Return [x, y] of the center of cell containing provided text 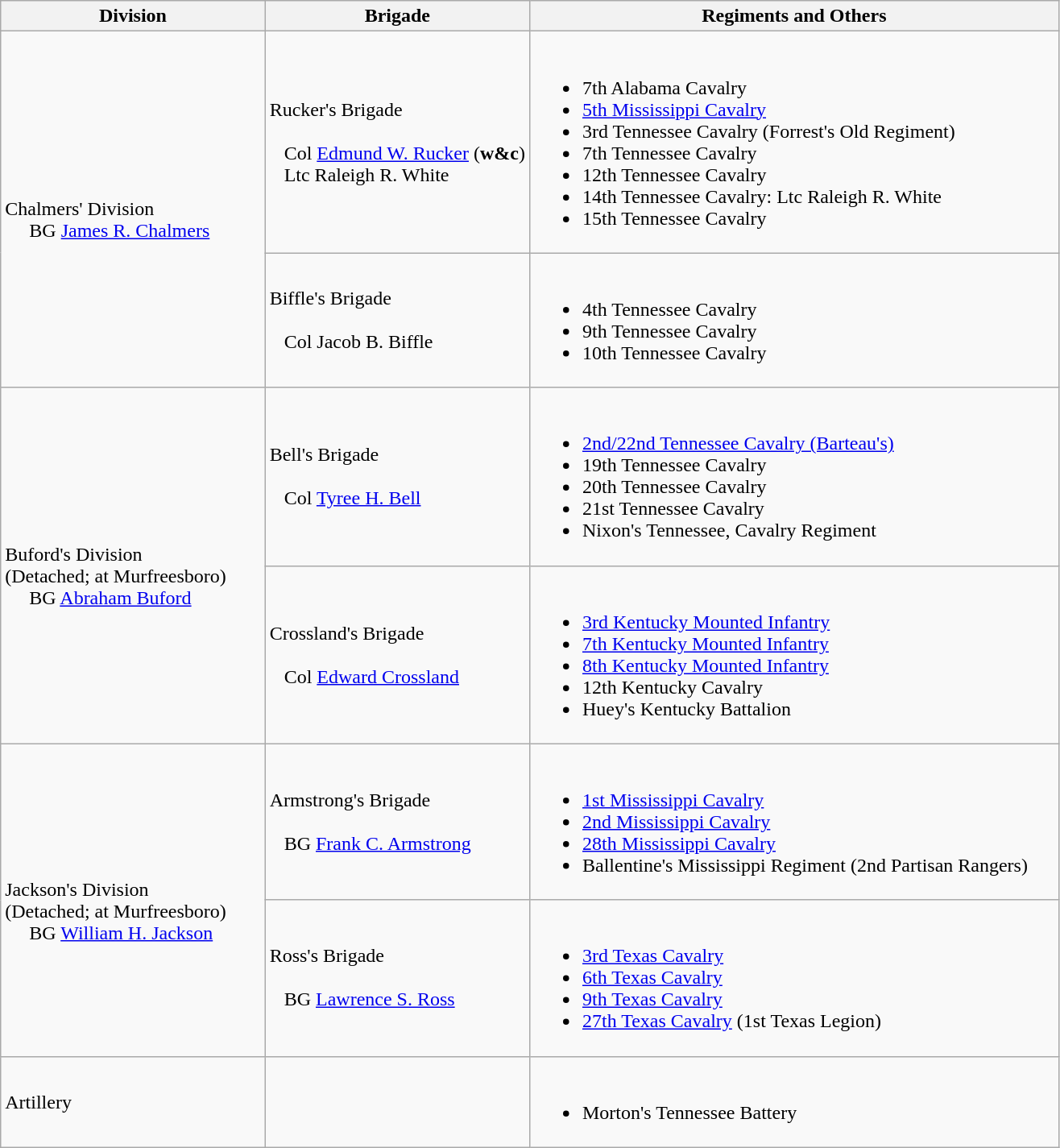
Jackson's Division(Detached; at Murfreesboro) BG William H. Jackson [133, 900]
3rd Kentucky Mounted Infantry7th Kentucky Mounted Infantry8th Kentucky Mounted Infantry12th Kentucky CavalryHuey's Kentucky Battalion [794, 654]
Biffle's Brigade Col Jacob B. Biffle [397, 321]
4th Tennessee Cavalry9th Tennessee Cavalry10th Tennessee Cavalry [794, 321]
Bell's Brigade Col Tyree H. Bell [397, 477]
Regiments and Others [794, 16]
Rucker's Brigade Col Edmund W. Rucker (w&c) Ltc Raleigh R. White [397, 142]
Division [133, 16]
Morton's Tennessee Battery [794, 1102]
Armstrong's Brigade BG Frank C. Armstrong [397, 822]
Artillery [133, 1102]
Ross's Brigade BG Lawrence S. Ross [397, 978]
Chalmers' Division BG James R. Chalmers [133, 209]
Crossland's Brigade Col Edward Crossland [397, 654]
Brigade [397, 16]
2nd/22nd Tennessee Cavalry (Barteau's)19th Tennessee Cavalry20th Tennessee Cavalry21st Tennessee CavalryNixon's Tennessee, Cavalry Regiment [794, 477]
3rd Texas Cavalry6th Texas Cavalry9th Texas Cavalry27th Texas Cavalry (1st Texas Legion) [794, 978]
1st Mississippi Cavalry2nd Mississippi Cavalry28th Mississippi CavalryBallentine's Mississippi Regiment (2nd Partisan Rangers) [794, 822]
Buford's Division(Detached; at Murfreesboro) BG Abraham Buford [133, 566]
